For the text-containing cell, return its midpoint in [x, y] coordinate format. 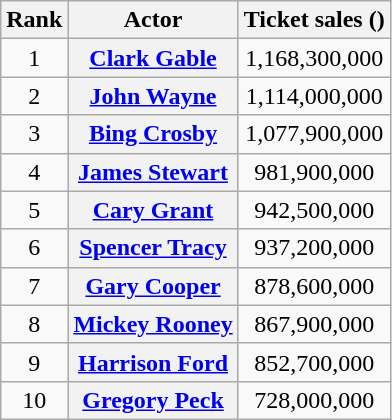
878,600,000 [314, 286]
Gary Cooper [153, 286]
Cary Grant [153, 210]
5 [34, 210]
3 [34, 134]
James Stewart [153, 172]
Spencer Tracy [153, 248]
Bing Crosby [153, 134]
6 [34, 248]
1,168,300,000 [314, 58]
Mickey Rooney [153, 324]
Harrison Ford [153, 362]
Ticket sales () [314, 20]
867,900,000 [314, 324]
10 [34, 400]
Actor [153, 20]
981,900,000 [314, 172]
4 [34, 172]
8 [34, 324]
942,500,000 [314, 210]
Clark Gable [153, 58]
937,200,000 [314, 248]
7 [34, 286]
9 [34, 362]
Rank [34, 20]
728,000,000 [314, 400]
1,077,900,000 [314, 134]
852,700,000 [314, 362]
Gregory Peck [153, 400]
1,114,000,000 [314, 96]
1 [34, 58]
2 [34, 96]
John Wayne [153, 96]
